From the cell containing the given text, extract its center point as (x, y) coordinate. 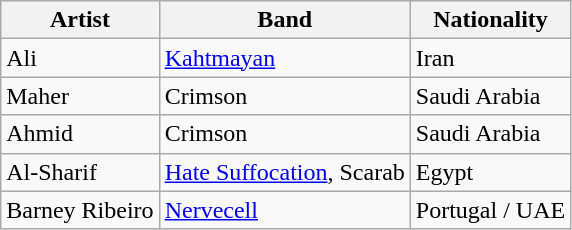
Egypt (490, 172)
Nationality (490, 20)
Ali (80, 58)
Kahtmayan (284, 58)
Ahmid (80, 134)
Portugal / UAE (490, 210)
Artist (80, 20)
Al-Sharif (80, 172)
Iran (490, 58)
Nervecell (284, 210)
Band (284, 20)
Hate Suffocation, Scarab (284, 172)
Barney Ribeiro (80, 210)
Maher (80, 96)
